Search for the cell housing the specified text and yield its [X, Y] center coordinate. 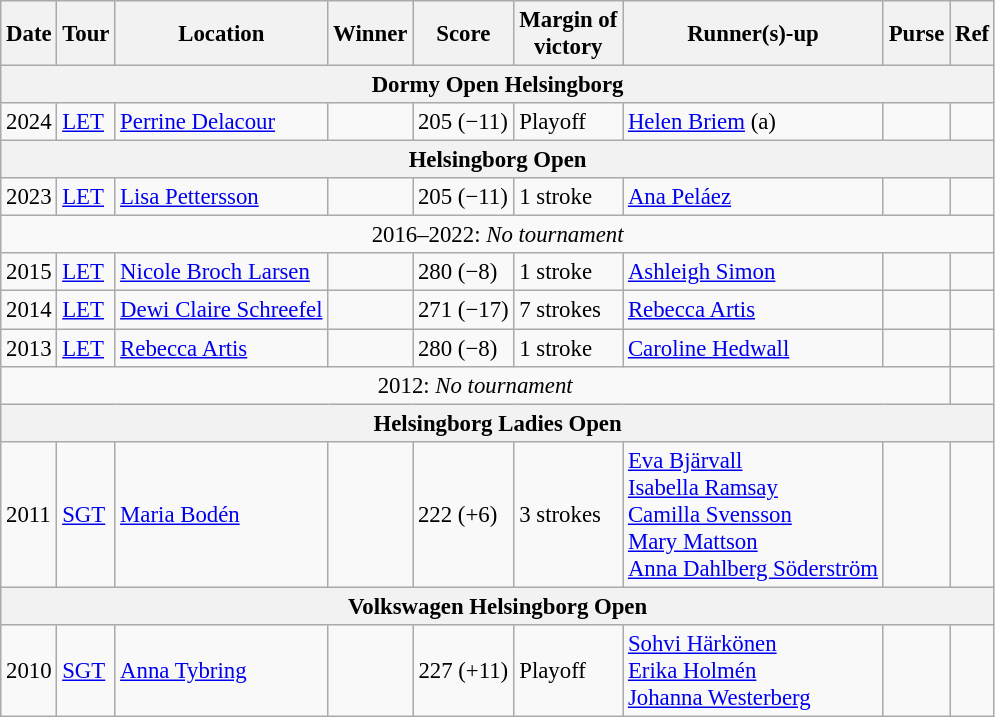
Margin ofvictory [568, 34]
Ashleigh Simon [754, 273]
2024 [29, 122]
Helsingborg Open [498, 160]
Date [29, 34]
Dewi Claire Schreefel [222, 310]
Helsingborg Ladies Open [498, 423]
Nicole Broch Larsen [222, 273]
2023 [29, 197]
2014 [29, 310]
Volkswagen Helsingborg Open [498, 606]
3 strokes [568, 514]
2013 [29, 348]
271 (−17) [464, 310]
227 (+11) [464, 671]
Score [464, 34]
Lisa Pettersson [222, 197]
Eva Bjärvall Isabella Ramsay Camilla Svensson Mary Mattson Anna Dahlberg Söderström [754, 514]
Caroline Hedwall [754, 348]
Ref [972, 34]
Purse [916, 34]
Helen Briem (a) [754, 122]
2016–2022: No tournament [498, 235]
Anna Tybring [222, 671]
2015 [29, 273]
2010 [29, 671]
2011 [29, 514]
2012: No tournament [476, 385]
Ana Peláez [754, 197]
Winner [370, 34]
Maria Bodén [222, 514]
Tour [86, 34]
Perrine Delacour [222, 122]
7 strokes [568, 310]
Runner(s)-up [754, 34]
Dormy Open Helsingborg [498, 85]
Sohvi Härkönen Erika Holmén Johanna Westerberg [754, 671]
222 (+6) [464, 514]
Location [222, 34]
